For the text-containing cell, return its midpoint in (x, y) coordinate format. 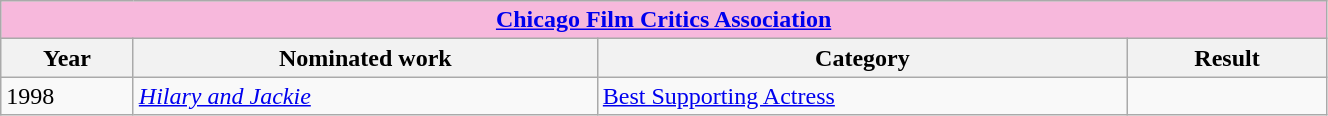
Nominated work (365, 58)
Category (862, 58)
Chicago Film Critics Association (664, 20)
Hilary and Jackie (365, 96)
Result (1228, 58)
Year (68, 58)
1998 (68, 96)
Best Supporting Actress (862, 96)
